Scan for the cell matching the given text and deliver its (x, y) coordinate at center. 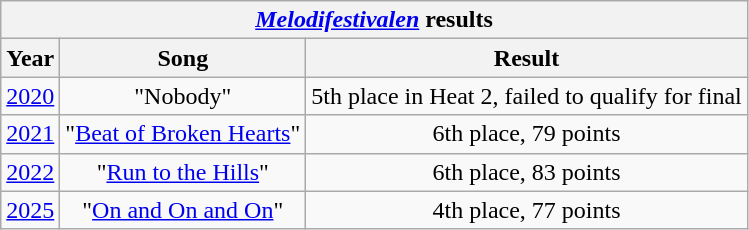
Song (183, 58)
6th place, 83 points (527, 172)
2025 (30, 210)
Result (527, 58)
Melodifestivalen results (374, 20)
5th place in Heat 2, failed to qualify for final (527, 96)
2021 (30, 134)
"Run to the Hills" (183, 172)
"On and On and On" (183, 210)
"Nobody" (183, 96)
"Beat of Broken Hearts" (183, 134)
2020 (30, 96)
Year (30, 58)
4th place, 77 points (527, 210)
6th place, 79 points (527, 134)
2022 (30, 172)
